Output the (x, y) coordinate of the center of the cell containing the given text.  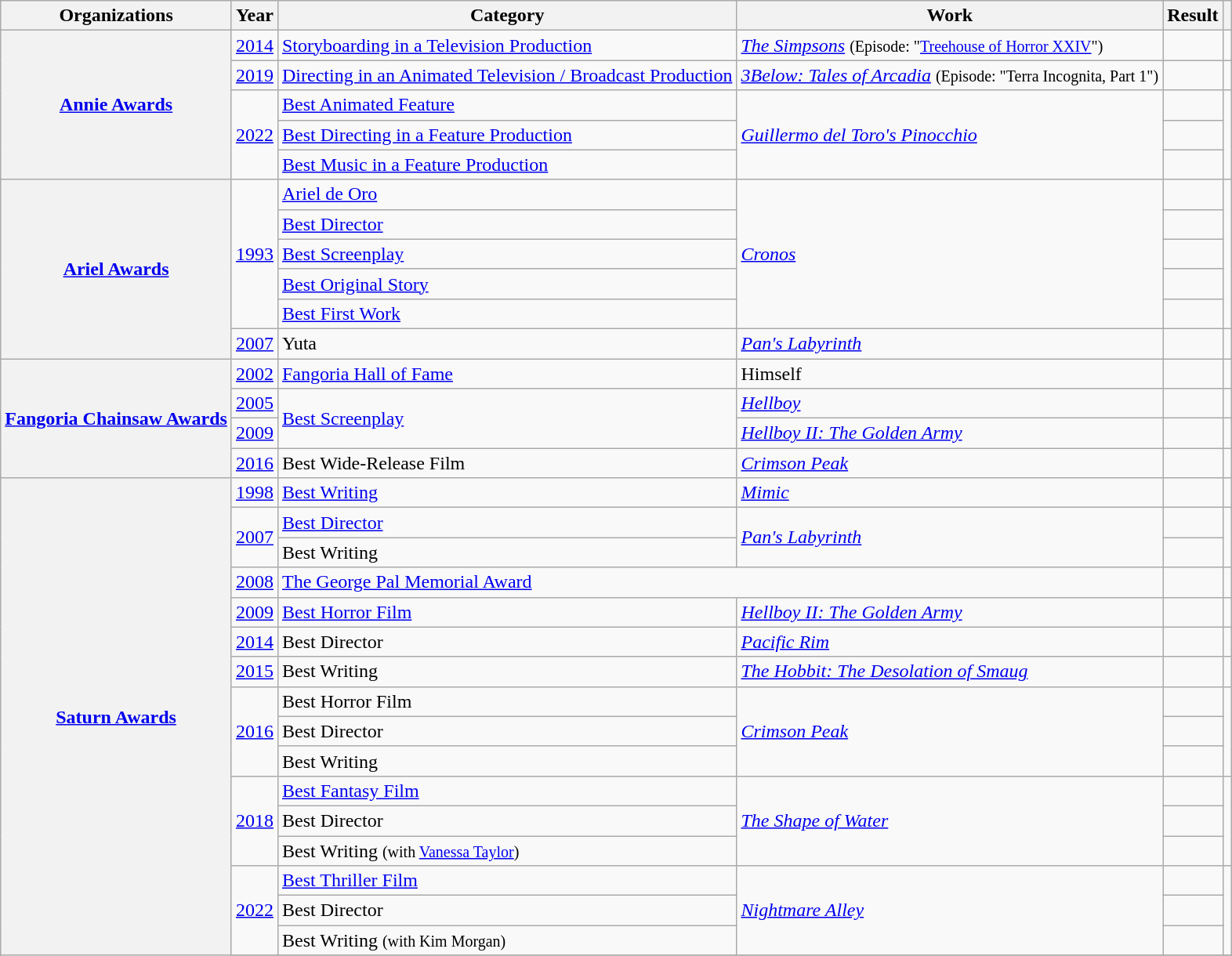
Best Music in a Feature Production (506, 165)
2002 (254, 374)
1998 (254, 493)
2018 (254, 820)
Fangoria Chainsaw Awards (116, 418)
Pacific Rim (950, 642)
Organizations (116, 16)
Year (254, 16)
Best Directing in a Feature Production (506, 135)
Storyboarding in a Television Production (506, 45)
Ariel de Oro (506, 194)
The Simpsons (Episode: "Treehouse of Horror XXIV") (950, 45)
The Shape of Water (950, 820)
Result (1193, 16)
Best Writing (with Kim Morgan) (506, 940)
Directing in an Animated Television / Broadcast Production (506, 75)
The George Pal Memorial Award (719, 582)
Saturn Awards (116, 716)
Best Animated Feature (506, 105)
1993 (254, 254)
Nightmare Alley (950, 911)
Guillermo del Toro's Pinocchio (950, 135)
Best First Work (506, 313)
Mimic (950, 493)
Himself (950, 374)
Cronos (950, 254)
2015 (254, 672)
Hellboy (950, 404)
Yuta (506, 343)
Ariel Awards (116, 269)
Category (506, 16)
Work (950, 16)
Fangoria Hall of Fame (506, 374)
Best Wide-Release Film (506, 463)
2005 (254, 404)
Best Fantasy Film (506, 791)
Best Original Story (506, 284)
2019 (254, 75)
Annie Awards (116, 105)
Best Writing (with Vanessa Taylor) (506, 850)
3Below: Tales of Arcadia (Episode: "Terra Incognita, Part 1") (950, 75)
The Hobbit: The Desolation of Smaug (950, 672)
Best Thriller Film (506, 881)
2008 (254, 582)
